Return the [x, y] coordinate for the center point of the cell that contains the specified text.  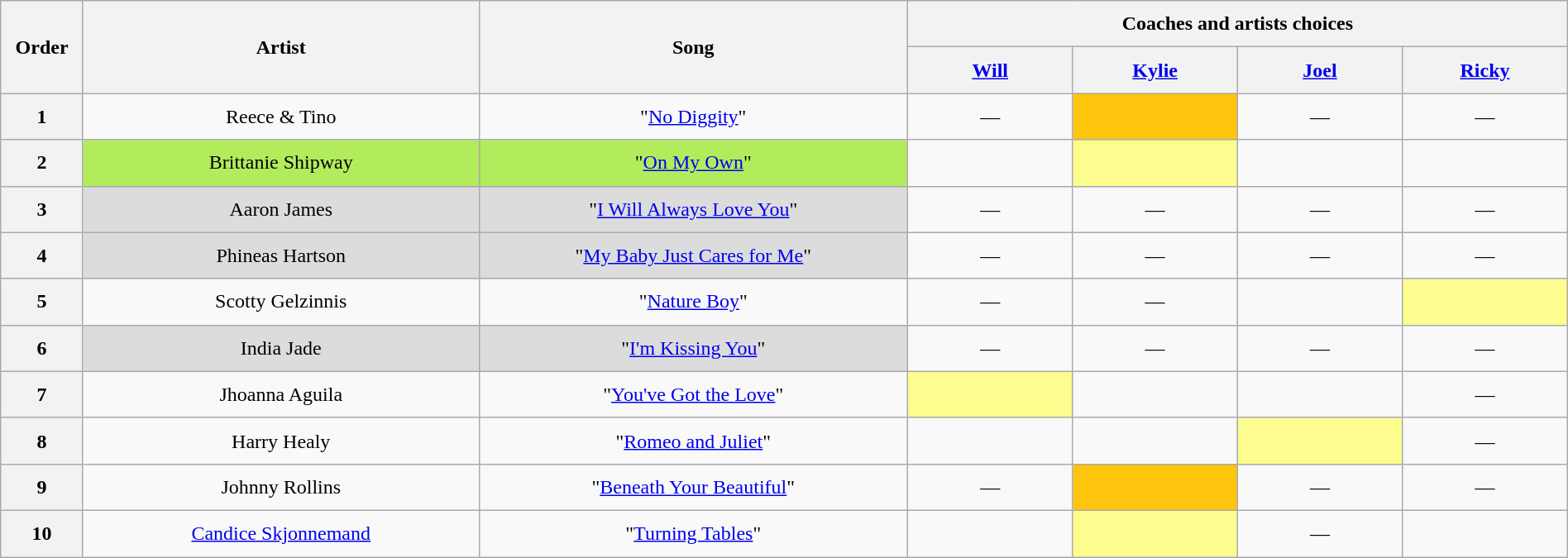
Coaches and artists choices [1238, 24]
"Turning Tables" [693, 533]
Order [42, 47]
"You've Got the Love" [693, 394]
4 [42, 255]
"No Diggity" [693, 117]
Aaron James [281, 209]
"My Baby Just Cares for Me" [693, 255]
"I Will Always Love You" [693, 209]
7 [42, 394]
Ricky [1485, 70]
Song [693, 47]
"On My Own" [693, 163]
Kylie [1154, 70]
"I'm Kissing You" [693, 348]
Joel [1320, 70]
5 [42, 302]
Will [991, 70]
8 [42, 441]
10 [42, 533]
Scotty Gelzinnis [281, 302]
India Jade [281, 348]
"Beneath Your Beautiful" [693, 487]
"Nature Boy" [693, 302]
Phineas Hartson [281, 255]
Brittanie Shipway [281, 163]
Harry Healy [281, 441]
3 [42, 209]
2 [42, 163]
1 [42, 117]
Artist [281, 47]
Reece & Tino [281, 117]
Johnny Rollins [281, 487]
9 [42, 487]
6 [42, 348]
"Romeo and Juliet" [693, 441]
Candice Skjonnemand [281, 533]
Jhoanna Aguila [281, 394]
